Return the (x, y) coordinate for the center point of the cell that contains the specified text.  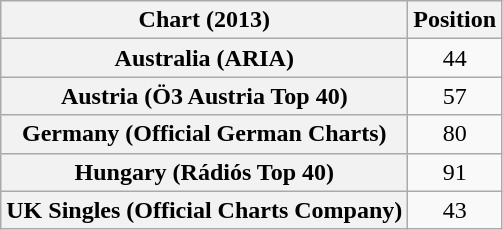
Austria (Ö3 Austria Top 40) (204, 96)
UK Singles (Official Charts Company) (204, 210)
Position (455, 20)
80 (455, 134)
57 (455, 96)
Hungary (Rádiós Top 40) (204, 172)
91 (455, 172)
Germany (Official German Charts) (204, 134)
44 (455, 58)
43 (455, 210)
Australia (ARIA) (204, 58)
Chart (2013) (204, 20)
